Return the (x, y) coordinate for the center point of the cell that contains the specified text.  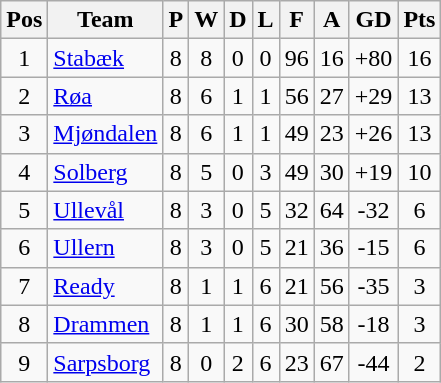
-44 (374, 362)
-35 (374, 286)
27 (332, 96)
10 (420, 172)
36 (332, 248)
96 (296, 58)
+29 (374, 96)
F (296, 20)
A (332, 20)
W (206, 20)
32 (296, 210)
Sarpsborg (106, 362)
GD (374, 20)
Mjøndalen (106, 134)
7 (24, 286)
9 (24, 362)
Røa (106, 96)
-18 (374, 324)
Team (106, 20)
4 (24, 172)
Drammen (106, 324)
Solberg (106, 172)
Pos (24, 20)
Ullevål (106, 210)
58 (332, 324)
Ready (106, 286)
D (238, 20)
67 (332, 362)
Ullern (106, 248)
L (266, 20)
+19 (374, 172)
Pts (420, 20)
+80 (374, 58)
-15 (374, 248)
+26 (374, 134)
Stabæk (106, 58)
64 (332, 210)
P (176, 20)
-32 (374, 210)
